Pinpoint the cell where the given text exists, returning its (x, y) midpoint coordinate. 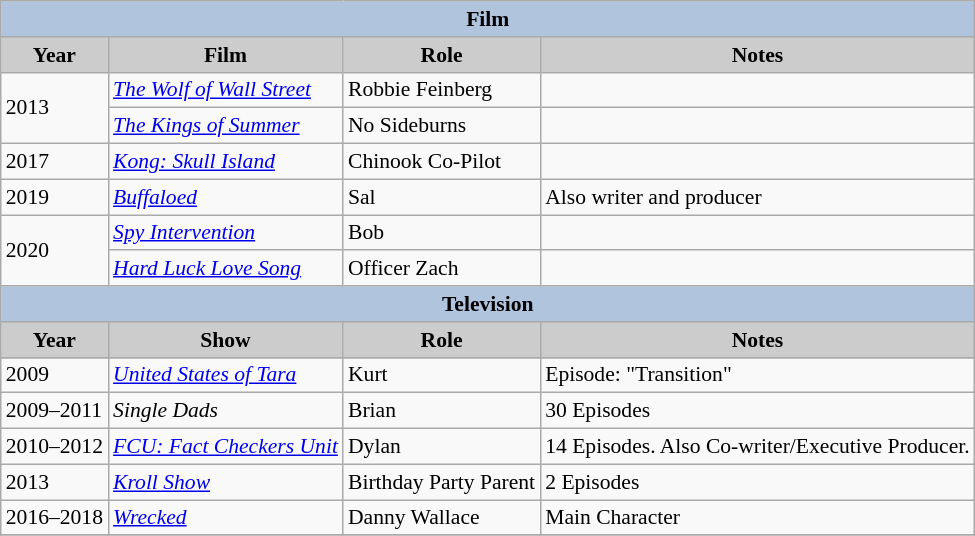
Bob (442, 233)
Wrecked (226, 518)
Robbie Feinberg (442, 90)
Kroll Show (226, 482)
30 Episodes (758, 411)
Danny Wallace (442, 518)
2009–2011 (54, 411)
2009 (54, 375)
Main Character (758, 518)
FCU: Fact Checkers Unit (226, 447)
Birthday Party Parent (442, 482)
Dylan (442, 447)
Kong: Skull Island (226, 162)
Single Dads (226, 411)
14 Episodes. Also Co-writer/Executive Producer. (758, 447)
Buffaloed (226, 197)
2019 (54, 197)
Show (226, 340)
Brian (442, 411)
Sal (442, 197)
2020 (54, 250)
2010–2012 (54, 447)
Hard Luck Love Song (226, 269)
The Wolf of Wall Street (226, 90)
Television (488, 304)
The Kings of Summer (226, 126)
United States of Tara (226, 375)
Spy Intervention (226, 233)
2017 (54, 162)
Episode: "Transition" (758, 375)
Also writer and producer (758, 197)
2 Episodes (758, 482)
No Sideburns (442, 126)
2016–2018 (54, 518)
Officer Zach (442, 269)
Chinook Co-Pilot (442, 162)
Kurt (442, 375)
